Provide the [x, y] coordinate of the cell's center where the given text is located.  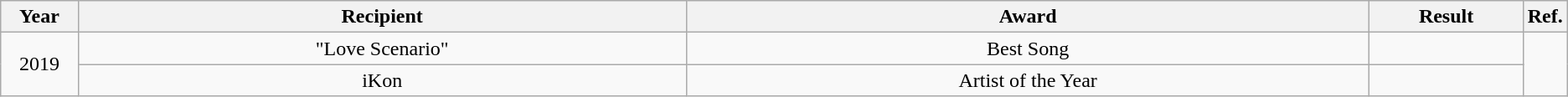
Recipient [382, 17]
2019 [39, 64]
Year [39, 17]
Best Song [1028, 48]
Result [1446, 17]
iKon [382, 80]
Ref. [1545, 17]
"Love Scenario" [382, 48]
Award [1028, 17]
Artist of the Year [1028, 80]
